Identify which cell holds the provided text, then report its (X, Y) central coordinate. 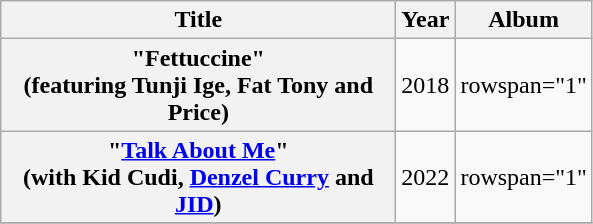
2022 (426, 177)
"Talk About Me"(with Kid Cudi, Denzel Curry and JID) (198, 177)
Year (426, 20)
Album (524, 20)
Title (198, 20)
2018 (426, 85)
"Fettuccine"(featuring Tunji Ige, Fat Tony and Price) (198, 85)
